Find where the given text appears and provide that cell's center as (X, Y) coordinate. 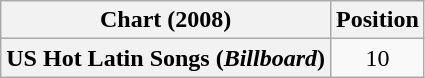
10 (378, 58)
Chart (2008) (166, 20)
US Hot Latin Songs (Billboard) (166, 58)
Position (378, 20)
